Return the (X, Y) coordinate for the center point of the cell that contains the specified text.  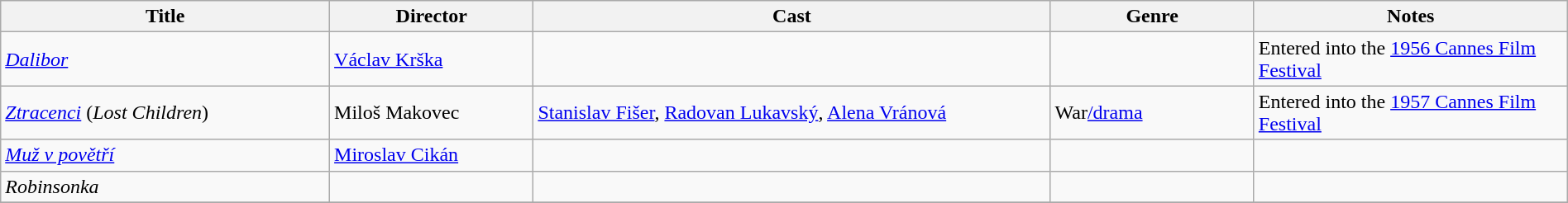
Miroslav Cikán (432, 155)
Ztracenci (Lost Children) (165, 112)
Entered into the 1956 Cannes Film Festival (1411, 59)
Václav Krška (432, 59)
Muž v povětří (165, 155)
Director (432, 17)
Robinsonka (165, 186)
Stanislav Fišer, Radovan Lukavský, Alena Vránová (792, 112)
Genre (1152, 17)
Dalibor (165, 59)
War/drama (1152, 112)
Notes (1411, 17)
Entered into the 1957 Cannes Film Festival (1411, 112)
Cast (792, 17)
Miloš Makovec (432, 112)
Title (165, 17)
